Return the [x, y] coordinate for the center point of the cell that contains the specified text.  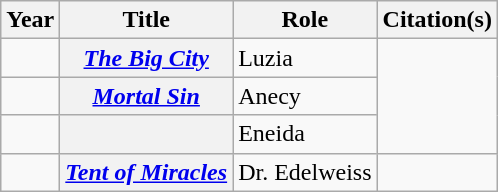
Citation(s) [437, 20]
Role [305, 20]
Title [146, 20]
Anecy [305, 96]
Eneida [305, 134]
Year [30, 20]
Tent of Miracles [146, 172]
The Big City [146, 58]
Mortal Sin [146, 96]
Dr. Edelweiss [305, 172]
Luzia [305, 58]
